Output the [X, Y] coordinate of the center of the cell containing the given text.  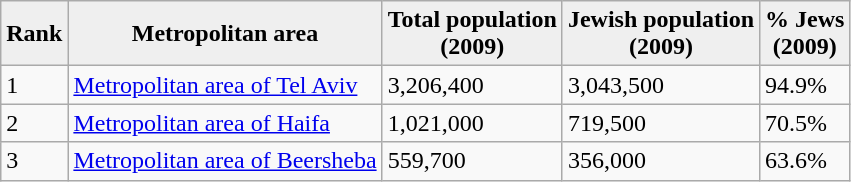
63.6% [805, 161]
356,000 [660, 161]
2 [34, 123]
Jewish population(2009) [660, 34]
Rank [34, 34]
Total population(2009) [472, 34]
Metropolitan area of Beersheba [225, 161]
Metropolitan area [225, 34]
719,500 [660, 123]
559,700 [472, 161]
Metropolitan area of Haifa [225, 123]
3 [34, 161]
70.5% [805, 123]
1,021,000 [472, 123]
94.9% [805, 85]
1 [34, 85]
3,043,500 [660, 85]
Metropolitan area of Tel Aviv [225, 85]
% Jews(2009) [805, 34]
3,206,400 [472, 85]
